Return (x, y) of the center of cell containing provided text 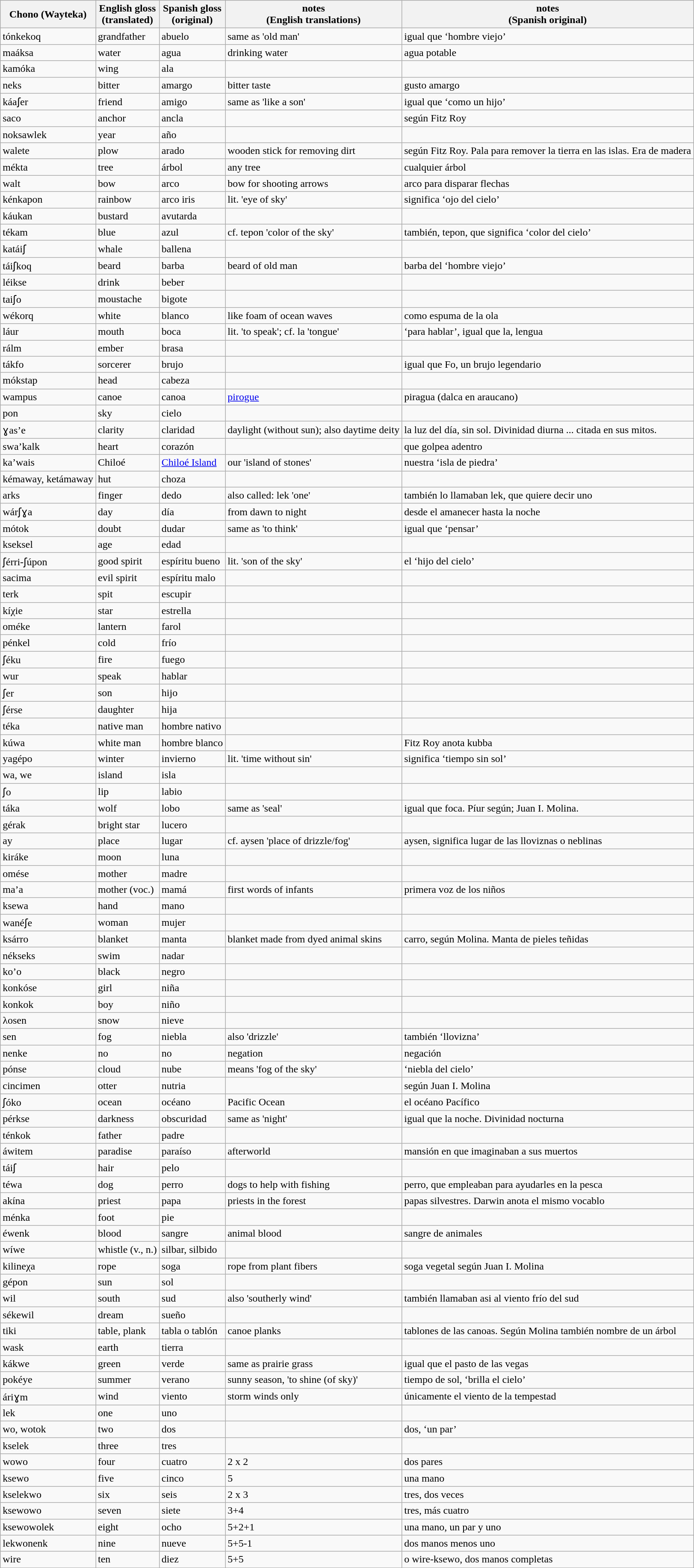
lit. 'eye of sky' (314, 200)
ember (127, 348)
tiempo de sol, ‘brilla el cielo’ (548, 1380)
láur (48, 332)
arado (192, 151)
únicamente el viento de la tempestad (548, 1397)
igual que el pasto de las vegas (548, 1364)
dream (127, 1315)
nine (127, 1543)
wire (48, 1559)
obscuridad (192, 1119)
wanéʃe (48, 923)
blue (127, 232)
también lo llamaban lek, que quiere decir uno (548, 495)
ksewowolek (48, 1527)
south (127, 1299)
5+5 (314, 1559)
tónkekoq (48, 36)
arco (192, 183)
lucero (192, 824)
soga vegetal según Juan I. Molina (548, 1266)
que golpea adentro (548, 446)
animal blood (314, 1233)
corazón (192, 446)
edad (192, 545)
tree (127, 167)
diez (192, 1559)
téwa (48, 1184)
kiráke (48, 857)
same as prairie grass (314, 1364)
finger (127, 495)
also called: lek 'one' (314, 495)
like foam of ocean waves (314, 316)
Chiloé Island (192, 463)
igual que ‘pensar’ (548, 529)
tiki (48, 1331)
tékam (48, 232)
lek (48, 1413)
noksawlek (48, 135)
ksewowo (48, 1511)
cuatro (192, 1462)
katáiʃ (48, 249)
perro (192, 1184)
farol (192, 627)
verano (192, 1380)
ɣas’e (48, 430)
cf. tepon 'color of the sky' (314, 232)
dos (192, 1429)
sangre (192, 1233)
wékorq (48, 316)
mékta (48, 167)
moustache (127, 299)
sangre de animales (548, 1233)
cabeza (192, 381)
yagépo (48, 759)
day (127, 512)
ʃer (48, 693)
any tree (314, 167)
gusto amargo (548, 85)
canoe (127, 397)
paradise (127, 1152)
lekwonenk (48, 1543)
5 (314, 1478)
áriɣm (48, 1397)
moon (127, 857)
swim (127, 955)
arks (48, 495)
green (127, 1364)
kúwa (48, 743)
white (127, 316)
kémaway, ketámaway (48, 479)
manta (192, 939)
kseksel (48, 545)
black (127, 972)
escupir (192, 594)
tierra (192, 1347)
one (127, 1413)
igual que ‘como un hijo’ (548, 102)
eight (127, 1527)
el océano Pacífico (548, 1102)
hombre nativo (192, 726)
amigo (192, 102)
cualquier árbol (548, 167)
como espuma de la ola (548, 316)
káaʃer (48, 102)
lugar (192, 841)
choza (192, 479)
walt (48, 183)
wa, we (48, 775)
mouth (127, 332)
wowo (48, 1462)
oméke (48, 627)
bitter taste (314, 85)
pénkel (48, 643)
sen (48, 1037)
mamá (192, 890)
white man (127, 743)
pérkse (48, 1119)
mujer (192, 923)
pirogue (314, 397)
arco iris (192, 200)
dos, ‘un par’ (548, 1429)
heart (127, 446)
niebla (192, 1037)
lip (127, 792)
bustard (127, 216)
grandfather (127, 36)
age (127, 545)
ksárro (48, 939)
good spirit (127, 561)
terk (48, 594)
whale (127, 249)
priest (127, 1201)
our 'island of stones' (314, 463)
fog (127, 1037)
bow for shooting arrows (314, 183)
fire (127, 660)
ʃóko (48, 1102)
negación (548, 1053)
Pacific Ocean (314, 1102)
bright star (127, 824)
hombre blanco (192, 743)
desde el amanecer hasta la noche (548, 512)
ancla (192, 118)
año (192, 135)
same as 'like a son' (314, 102)
ka’wais (48, 463)
negro (192, 972)
soga (192, 1266)
frío (192, 643)
blanco (192, 316)
cincimen (48, 1086)
four (127, 1462)
akína (48, 1201)
ay (48, 841)
gépon (48, 1282)
anchor (127, 118)
carro, según Molina. Manta de pieles teñidas (548, 939)
woman (127, 923)
isla (192, 775)
wíwe (48, 1249)
first words of infants (314, 890)
winter (127, 759)
ksewo (48, 1478)
dog (127, 1184)
rálm (48, 348)
5+2+1 (314, 1527)
brasa (192, 348)
nenke (48, 1053)
agua (192, 53)
beard (127, 266)
lit. 'son of the sky' (314, 561)
canoa (192, 397)
nékseks (48, 955)
same as 'old man' (314, 36)
swa’kalk (48, 446)
island (127, 775)
padre (192, 1135)
konkóse (48, 988)
también ‘llovizna’ (548, 1037)
kíχie (48, 610)
English gloss (translated) (127, 15)
hija (192, 710)
bow (127, 183)
rainbow (127, 200)
three (127, 1446)
piragua (dalca en araucano) (548, 397)
from dawn to night (314, 512)
5+5-1 (314, 1543)
negation (314, 1053)
según Fitz Roy (548, 118)
según Juan I. Molina (548, 1086)
beard of old man (314, 266)
same as 'to think' (314, 529)
saco (48, 118)
Spanish gloss (original) (192, 15)
labio (192, 792)
five (127, 1478)
hablar (192, 676)
plow (127, 151)
también, tepon, que significa ‘color del cielo’ (548, 232)
ko’o (48, 972)
ten (127, 1559)
drinking water (314, 53)
amargo (192, 85)
sacima (48, 578)
father (127, 1135)
rope (127, 1266)
sékewil (48, 1315)
nube (192, 1069)
wind (127, 1397)
omése (48, 874)
silbar, silbido (192, 1249)
2 x 2 (314, 1462)
hair (127, 1168)
wask (48, 1347)
dedo (192, 495)
3+4 (314, 1511)
significa ‘tiempo sin sol’ (548, 759)
ocho (192, 1527)
nueve (192, 1543)
papas silvestres. Darwin anota el mismo vocablo (548, 1201)
boca (192, 332)
una mano, un par y uno (548, 1527)
Chiloé (127, 463)
árbol (192, 167)
whistle (v., n.) (127, 1249)
avutarda (192, 216)
lobo (192, 808)
madre (192, 874)
mótok (48, 529)
seis (192, 1494)
kselekwo (48, 1494)
tablones de las canoas. Según Molina también nombre de un árbol (548, 1331)
el ‘hijo del cielo’ (548, 561)
star (127, 610)
lantern (127, 627)
cinco (192, 1478)
nuestra ‘isla de piedra’ (548, 463)
táiʃ (48, 1168)
taiʃo (48, 299)
papa (192, 1201)
mansión en que imaginaban a sus muertos (548, 1152)
abuelo (192, 36)
‘para hablar’, igual que la, lengua (548, 332)
paraíso (192, 1152)
claridad (192, 430)
ʃo (48, 792)
blood (127, 1233)
káukan (48, 216)
evil spirit (127, 578)
‘niebla del cielo’ (548, 1069)
fuego (192, 660)
invierno (192, 759)
foot (127, 1217)
pon (48, 413)
girl (127, 988)
notes (Spanish original) (548, 15)
notes (English translations) (314, 15)
nutria (192, 1086)
sueño (192, 1315)
walete (48, 151)
bitter (127, 85)
daylight (without sun); also daytime deity (314, 430)
barba (192, 266)
dos manos menos uno (548, 1543)
aysen, significa lugar de las lloviznas o neblinas (548, 841)
ʃérse (48, 710)
lit. 'time without sin' (314, 759)
Chono (Wayteka) (48, 15)
sunny season, 'to shine (of sky)' (314, 1380)
igual que Fo, un brujo legendario (548, 364)
2 x 3 (314, 1494)
azul (192, 232)
friend (127, 102)
wampus (48, 397)
verde (192, 1364)
igual que foca. Píur según; Juan I. Molina. (548, 808)
tres, más cuatro (548, 1511)
también llamaban asi al viento frío del sud (548, 1299)
wing (127, 69)
cold (127, 643)
estrella (192, 610)
tres, dos veces (548, 1494)
gérak (48, 824)
cielo (192, 413)
darkness (127, 1119)
o wire-ksewo, dos manos completas (548, 1559)
pelo (192, 1168)
siete (192, 1511)
áwitem (48, 1152)
ténkok (48, 1135)
kselek (48, 1446)
ménka (48, 1217)
head (127, 381)
sun (127, 1282)
kénkapon (48, 200)
boy (127, 1004)
océano (192, 1102)
táiʃkoq (48, 266)
agua potable (548, 53)
pónse (48, 1069)
hut (127, 479)
día (192, 512)
clarity (127, 430)
table, plank (127, 1331)
neks (48, 85)
sorcerer (127, 364)
nadar (192, 955)
igual que ‘hombre viejo’ (548, 36)
spit (127, 594)
maáksa (48, 53)
wárʃɣa (48, 512)
son (127, 693)
sol (192, 1282)
afterworld (314, 1152)
dudar (192, 529)
priests in the forest (314, 1201)
nieve (192, 1021)
cloud (127, 1069)
same as 'seal' (314, 808)
niña (192, 988)
sud (192, 1299)
luna (192, 857)
léikse (48, 282)
drink (127, 282)
ʃérri-ʃúpon (48, 561)
kákwe (48, 1364)
water (127, 53)
espíritu malo (192, 578)
mano (192, 906)
bigote (192, 299)
la luz del día, sin sol. Divinidad diurna ... citada en sus mitos. (548, 430)
two (127, 1429)
táka (48, 808)
hijo (192, 693)
speak (127, 676)
sky (127, 413)
mother (127, 874)
tákfo (48, 364)
ʃéku (48, 660)
blanket (127, 939)
snow (127, 1021)
otter (127, 1086)
lit. 'to speak'; cf. la 'tongue' (314, 332)
tres (192, 1446)
perro, que empleaban para ayudarles en la pesca (548, 1184)
ksewa (48, 906)
uno (192, 1413)
λosen (48, 1021)
igual que la noche. Divinidad nocturna (548, 1119)
hand (127, 906)
wolf (127, 808)
mókstap (48, 381)
dos pares (548, 1462)
Fitz Roy anota kubba (548, 743)
viento (192, 1397)
also 'southerly wind' (314, 1299)
konkok (48, 1004)
según Fitz Roy. Pala para remover la tierra en las islas. Era de madera (548, 151)
brujo (192, 364)
pokéye (48, 1380)
doubt (127, 529)
beber (192, 282)
seven (127, 1511)
barba del ‘hombre viejo’ (548, 266)
kamóka (48, 69)
mother (voc.) (127, 890)
cf. aysen 'place of drizzle/fog' (314, 841)
espíritu bueno (192, 561)
wur (48, 676)
tabla o tablón (192, 1331)
also 'drizzle' (314, 1037)
summer (127, 1380)
primera voz de los niños (548, 890)
arco para disparar flechas (548, 183)
kilineχa (48, 1266)
ala (192, 69)
pie (192, 1217)
significa ‘ojo del cielo’ (548, 200)
dogs to help with fishing (314, 1184)
six (127, 1494)
téka (48, 726)
wooden stick for removing dirt (314, 151)
ma’a (48, 890)
native man (127, 726)
daughter (127, 710)
canoe planks (314, 1331)
same as 'night' (314, 1119)
earth (127, 1347)
storm winds only (314, 1397)
ballena (192, 249)
éwenk (48, 1233)
rope from plant fibers (314, 1266)
wo, wotok (48, 1429)
means 'fog of the sky' (314, 1069)
ocean (127, 1102)
year (127, 135)
blanket made from dyed animal skins (314, 939)
una mano (548, 1478)
wil (48, 1299)
place (127, 841)
niño (192, 1004)
